Detect which cell encompasses the target text, then output its (X, Y) center coordinate. 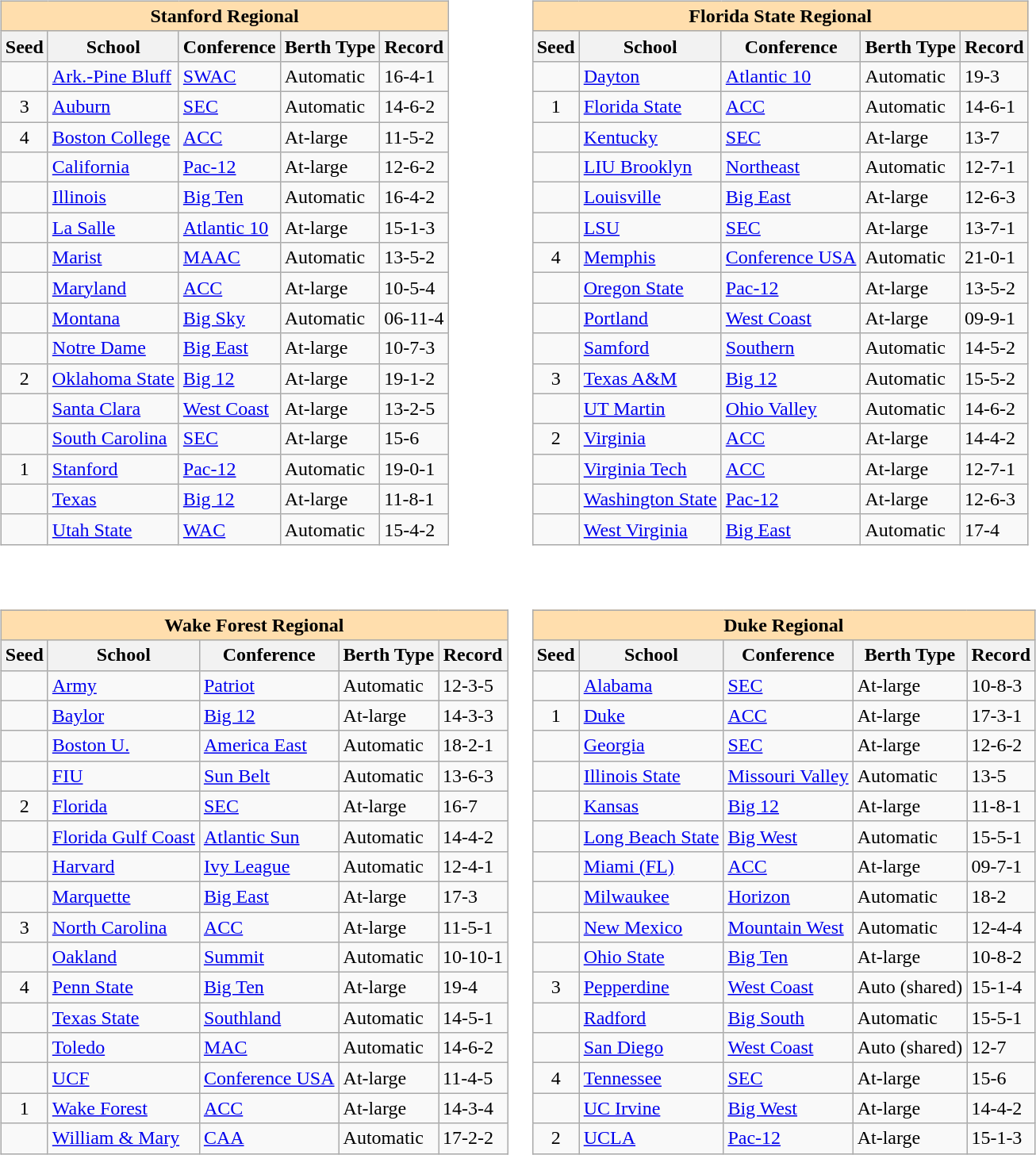
Long Beach State (651, 836)
Ark.-Pine Bluff (113, 76)
Florida State (650, 106)
Texas (113, 499)
Washington State (650, 499)
UT Martin (650, 409)
15-5-2 (994, 378)
UC Irvine (651, 1108)
Texas State (124, 1018)
11-5-2 (414, 137)
14-5-2 (994, 348)
William & Mary (124, 1138)
Big Sky (229, 318)
Missouri Valley (789, 776)
11-4-5 (473, 1078)
12-4-1 (473, 866)
MAC (269, 1048)
California (113, 167)
Army (124, 685)
Auburn (113, 106)
Summit (269, 957)
SWAC (229, 76)
Marquette (124, 896)
13-5 (1001, 776)
12-7 (1001, 1048)
Alabama (651, 685)
Patriot (269, 685)
Big South (789, 1018)
West Virginia (650, 529)
Pepperdine (651, 988)
Northeast (791, 167)
17-4 (994, 529)
17-2-2 (473, 1138)
Virginia (650, 439)
18-2 (1001, 896)
Dayton (650, 76)
13-7-1 (994, 228)
17-3-1 (1001, 716)
Baylor (124, 716)
Utah State (113, 529)
UCF (124, 1078)
Texas A&M (650, 378)
Santa Clara (113, 409)
Stanford Regional (224, 16)
Penn State (124, 988)
Oklahoma State (113, 378)
Florida Gulf Coast (124, 836)
14-3-4 (473, 1108)
19-4 (473, 988)
Toledo (124, 1048)
Memphis (650, 258)
Milwaukee (651, 896)
New Mexico (651, 927)
13-7 (994, 137)
17-3 (473, 896)
Samford (650, 348)
Ohio State (651, 957)
15-4-2 (414, 529)
Illinois (113, 198)
13-6-3 (473, 776)
14-6-1 (994, 106)
LSU (650, 228)
FIU (124, 776)
16-4-1 (414, 76)
Virginia Tech (650, 469)
Oakland (124, 957)
Illinois State (651, 776)
10-8-3 (1001, 685)
Southland (269, 1018)
14-5-1 (473, 1018)
12-3-5 (473, 685)
Stanford (113, 469)
16-4-2 (414, 198)
Kentucky (650, 137)
Miami (FL) (651, 866)
Tennessee (651, 1078)
Kansas (651, 806)
10-5-4 (414, 288)
14-3-3 (473, 716)
Oregon State (650, 288)
Florida (124, 806)
09-7-1 (1001, 866)
18-2-1 (473, 746)
Ivy League (269, 866)
Portland (650, 318)
San Diego (651, 1048)
Notre Dame (113, 348)
16-7 (473, 806)
Boston College (113, 137)
11-5-1 (473, 927)
MAAC (229, 258)
Wake Forest (124, 1108)
21-0-1 (994, 258)
Georgia (651, 746)
WAC (229, 529)
10-8-2 (1001, 957)
06-11-4 (414, 318)
Harvard (124, 866)
South Carolina (113, 439)
LIU Brooklyn (650, 167)
North Carolina (124, 927)
19-0-1 (414, 469)
Marist (113, 258)
19-1-2 (414, 378)
La Salle (113, 228)
Ohio Valley (791, 409)
Horizon (789, 896)
12-4-4 (1001, 927)
Maryland (113, 288)
Florida State Regional (781, 16)
Sun Belt (269, 776)
09-9-1 (994, 318)
15-1-4 (1001, 988)
Atlantic Sun (269, 836)
Louisville (650, 198)
Radford (651, 1018)
13-2-5 (414, 409)
Duke (651, 716)
Wake Forest Regional (254, 625)
UCLA (651, 1138)
America East (269, 746)
10-10-1 (473, 957)
Southern (791, 348)
Duke Regional (784, 625)
CAA (269, 1138)
Montana (113, 318)
Boston U. (124, 746)
10-7-3 (414, 348)
Mountain West (789, 927)
19-3 (994, 76)
